Detect which cell encompasses the target text, then output its (x, y) center coordinate. 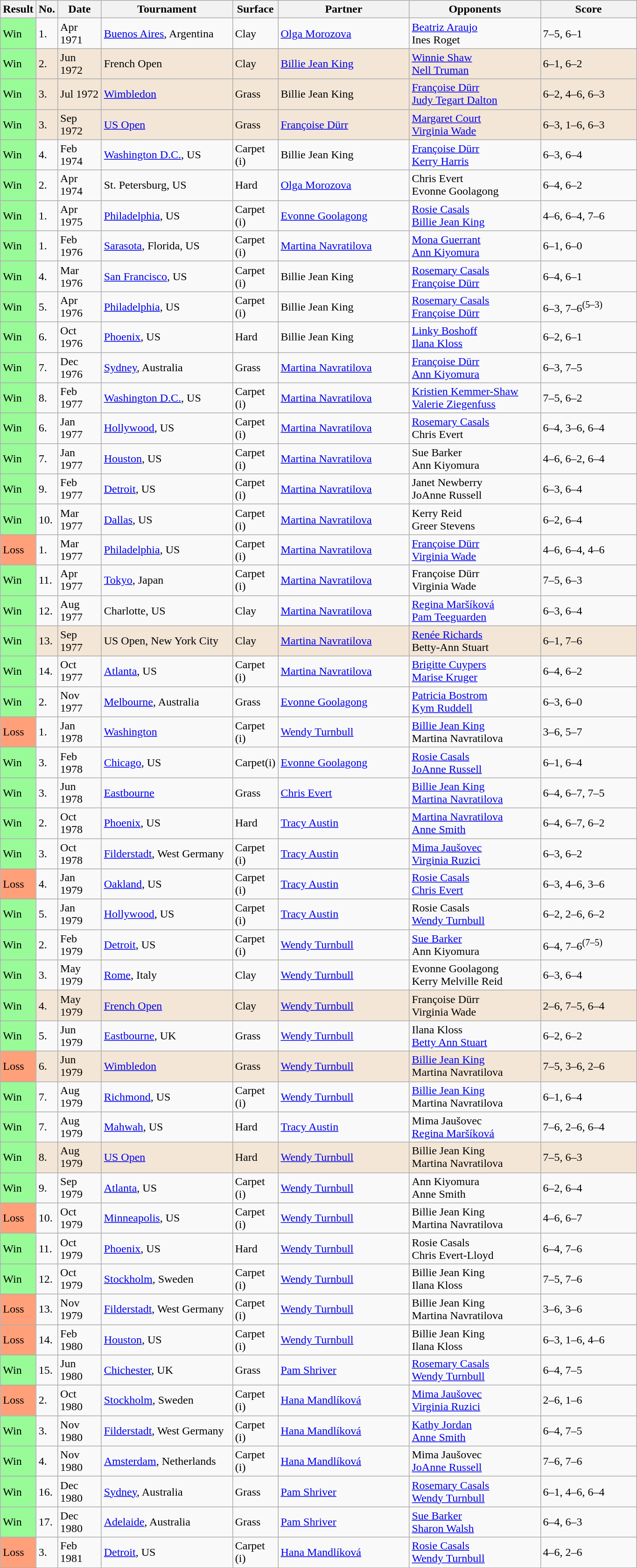
Oct 1976 (80, 337)
Sep 1979 (80, 1188)
Feb 1974 (80, 155)
Janet Newberry JoAnne Russell (475, 489)
7–5, 7–6 (588, 1278)
Winnie Shaw Nell Truman (475, 64)
Sue Barker Sharon Walsh (475, 1522)
Date (80, 9)
Eastbourne (167, 793)
6–2, 6–1 (588, 337)
6–4, 7–6(7–5) (588, 945)
Renée Richards Betty-Ann Stuart (475, 641)
4–6, 6–7 (588, 1218)
6–2, 6–2 (588, 1036)
Margaret Court Virginia Wade (475, 124)
Françoise Dürr Kerry Harris (475, 155)
4–6, 6–4, 4–6 (588, 550)
Françoise Dürr Ann Kiyomura (475, 367)
7–5, 3–6, 2–6 (588, 1067)
6–4, 7–6 (588, 1249)
6–3, 7–6(5–3) (588, 306)
Richmond, US (167, 1096)
16. (47, 1491)
6–2, 2–6, 6–2 (588, 914)
Aug 1977 (80, 611)
Tournament (167, 9)
Kathy Jordan Anne Smith (475, 1431)
Oakland, US (167, 884)
Ann Kiyomura Anne Smith (475, 1188)
Feb 1981 (80, 1552)
6–3, 4–6, 3–6 (588, 884)
7–5, 6–2 (588, 398)
6–4, 6–3 (588, 1522)
7–6, 7–6 (588, 1462)
6–1, 6–2 (588, 64)
6–3, 6–2 (588, 854)
Amsterdam, Netherlands (167, 1462)
Rosie Casals Chris Evert-Lloyd (475, 1249)
Apr 1971 (80, 34)
Chris Evert Evonne Goolagong (475, 185)
4–6, 6–2, 6–4 (588, 459)
Apr 1975 (80, 216)
Sep 1977 (80, 641)
Beatriz Araujo Ines Roget (475, 34)
Chicago, US (167, 762)
Brigitte Cuypers Marise Kruger (475, 671)
Rosie Casals Billie Jean King (475, 216)
Feb 1976 (80, 246)
6–1, 7–6 (588, 641)
Carpet(i) (255, 762)
6–1, 6–0 (588, 246)
Françoise Dürr (343, 124)
Rome, Italy (167, 975)
Rosie Casals JoAnne Russell (475, 762)
7–5, 6–1 (588, 34)
Dec 1976 (80, 367)
Feb 1979 (80, 945)
Mahwah, US (167, 1127)
Jun 1980 (80, 1370)
Rosie Casals Chris Evert (475, 884)
Martina Navratilova Anne Smith (475, 823)
6–2, 4–6, 6–3 (588, 94)
Kristien Kemmer-Shaw Valerie Ziegenfuss (475, 398)
Score (588, 9)
Rosemary Casals Chris Evert (475, 429)
Mima Jaušovec JoAnne Russell (475, 1462)
2–6, 1–6 (588, 1401)
Apr 1977 (80, 580)
6–4, 6–1 (588, 276)
Minneapolis, US (167, 1218)
6–3, 6–0 (588, 701)
Sarasota, Florida, US (167, 246)
Chichester, UK (167, 1370)
Buenos Aires, Argentina (167, 34)
Mima Jaušovec Regina Maršíková (475, 1127)
6–4, 3–6, 6–4 (588, 429)
San Francisco, US (167, 276)
15. (47, 1370)
Jun 1972 (80, 64)
3–6, 3–6 (588, 1309)
Washington (167, 732)
Opponents (475, 9)
Apr 1974 (80, 185)
Partner (343, 9)
4–6, 6–4, 7–6 (588, 216)
4–6, 2–6 (588, 1552)
Jan 1978 (80, 732)
Melbourne, Australia (167, 701)
Mona Guerrant Ann Kiyomura (475, 246)
6–3, 1–6, 4–6 (588, 1339)
Adelaide, Australia (167, 1522)
Dallas, US (167, 519)
6–4, 6–7, 6–2 (588, 823)
St. Petersburg, US (167, 185)
3–6, 5–7 (588, 732)
Patricia Bostrom Kym Ruddell (475, 701)
6–1, 4–6, 6–4 (588, 1491)
Jun 1978 (80, 793)
Ilana Kloss Betty Ann Stuart (475, 1036)
6–3, 7–5 (588, 367)
Apr 1976 (80, 306)
Linky Boshoff Ilana Kloss (475, 337)
Oct 1980 (80, 1401)
Nov 1977 (80, 701)
Charlotte, US (167, 611)
Tokyo, Japan (167, 580)
Feb 1978 (80, 762)
17. (47, 1522)
Eastbourne, UK (167, 1036)
Feb 1980 (80, 1339)
Chris Evert (343, 793)
Sep 1972 (80, 124)
Evonne Goolagong Kerry Melville Reid (475, 975)
Kerry Reid Greer Stevens (475, 519)
Mar 1976 (80, 276)
Françoise Dürr Judy Tegart Dalton (475, 94)
6–4, 6–7, 7–5 (588, 793)
Jul 1972 (80, 94)
Nov 1979 (80, 1309)
6–3, 1–6, 6–3 (588, 124)
Surface (255, 9)
Oct 1977 (80, 671)
Result (18, 9)
7–6, 2–6, 6–4 (588, 1127)
2–6, 7–5, 6–4 (588, 1006)
US Open, New York City (167, 641)
No. (47, 9)
Regina Maršíková Pam Teeguarden (475, 611)
